Determine the (X, Y) coordinate at the center of the cell enclosing the given text.  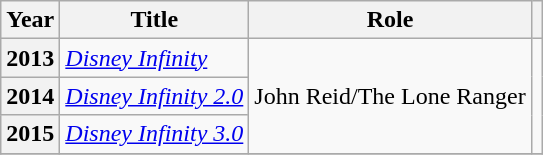
Disney Infinity 2.0 (154, 96)
Disney Infinity (154, 58)
2014 (30, 96)
John Reid/The Lone Ranger (390, 96)
Year (30, 20)
2015 (30, 134)
2013 (30, 58)
Disney Infinity 3.0 (154, 134)
Role (390, 20)
Title (154, 20)
